Return the [x, y] coordinate for the center point of the cell that contains the specified text.  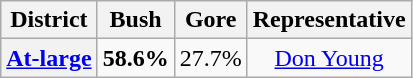
Don Young [329, 58]
58.6% [136, 58]
27.7% [210, 58]
Gore [210, 20]
District [49, 20]
At-large [49, 58]
Representative [329, 20]
Bush [136, 20]
